Detect which cell encompasses the target text, then output its (X, Y) center coordinate. 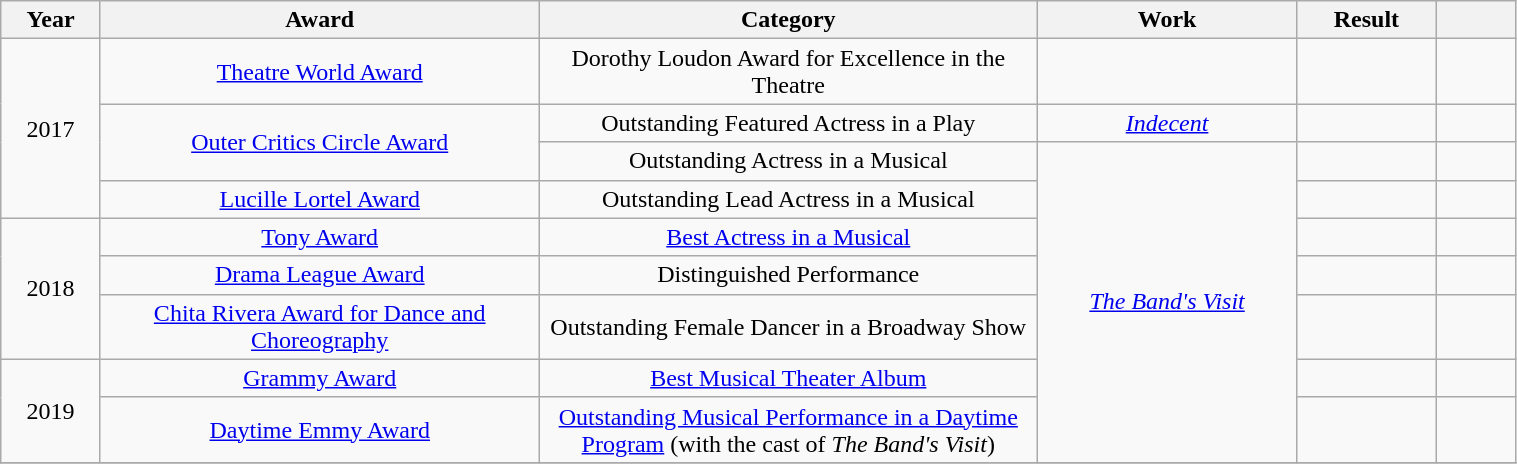
Theatre World Award (320, 72)
Year (51, 20)
Dorothy Loudon Award for Excellence in the Theatre (788, 72)
Outstanding Featured Actress in a Play (788, 123)
Tony Award (320, 237)
The Band's Visit (1166, 302)
Result (1367, 20)
Best Actress in a Musical (788, 237)
Work (1166, 20)
Outstanding Lead Actress in a Musical (788, 199)
Daytime Emmy Award (320, 430)
2017 (51, 128)
Best Musical Theater Album (788, 378)
Outstanding Actress in a Musical (788, 161)
Grammy Award (320, 378)
Category (788, 20)
Lucille Lortel Award (320, 199)
2018 (51, 288)
Award (320, 20)
Outer Critics Circle Award (320, 142)
Drama League Award (320, 275)
Outstanding Female Dancer in a Broadway Show (788, 326)
Distinguished Performance (788, 275)
2019 (51, 410)
Chita Rivera Award for Dance and Choreography (320, 326)
Outstanding Musical Performance in a Daytime Program (with the cast of The Band's Visit) (788, 430)
Indecent (1166, 123)
